Extract the (X, Y) coordinate from the center of the cell holding the provided text.  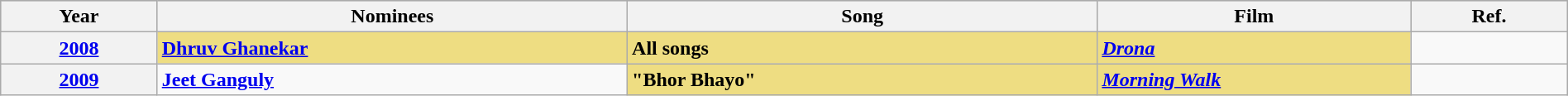
2009 (79, 79)
Morning Walk (1254, 79)
2008 (79, 48)
All songs (863, 48)
"Bhor Bhayo" (863, 79)
Nominees (392, 17)
Ref. (1489, 17)
Jeet Ganguly (392, 79)
Film (1254, 17)
Drona (1254, 48)
Year (79, 17)
Dhruv Ghanekar (392, 48)
Song (863, 17)
